Return (x, y) of the center of cell containing provided text 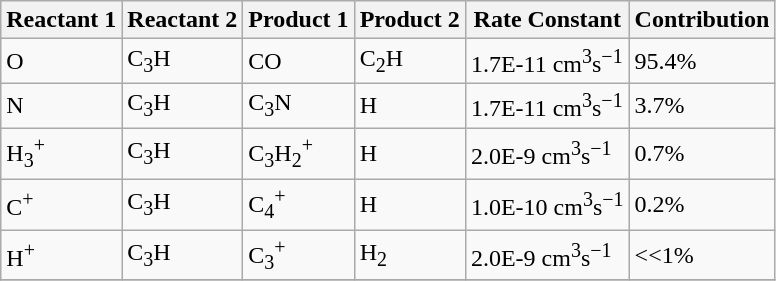
Contribution (702, 20)
H3+ (62, 154)
C+ (62, 204)
Reactant 1 (62, 20)
C3+ (298, 256)
N (62, 106)
CO (298, 62)
C4+ (298, 204)
95.4% (702, 62)
0.7% (702, 154)
Reactant 2 (182, 20)
Product 2 (410, 20)
3.7% (702, 106)
C3H2+ (298, 154)
O (62, 62)
H+ (62, 256)
C3N (298, 106)
C2H (410, 62)
Rate Constant (547, 20)
H2 (410, 256)
Product 1 (298, 20)
0.2% (702, 204)
1.0E-10 cm3s−1 (547, 204)
<<1% (702, 256)
